Return (X, Y) of the center of cell containing provided text 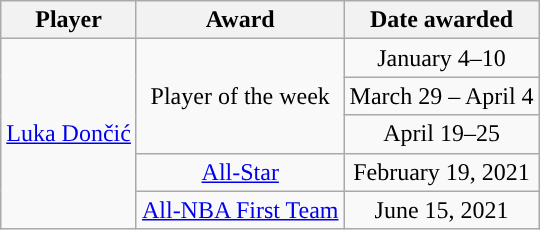
April 19–25 (442, 134)
Player of the week (240, 96)
All-NBA First Team (240, 210)
January 4–10 (442, 58)
All-Star (240, 172)
February 19, 2021 (442, 172)
March 29 – April 4 (442, 96)
Award (240, 20)
Player (69, 20)
June 15, 2021 (442, 210)
Date awarded (442, 20)
Luka Dončić (69, 134)
